Provide the [X, Y] coordinate of the cell's center where the given text is located.  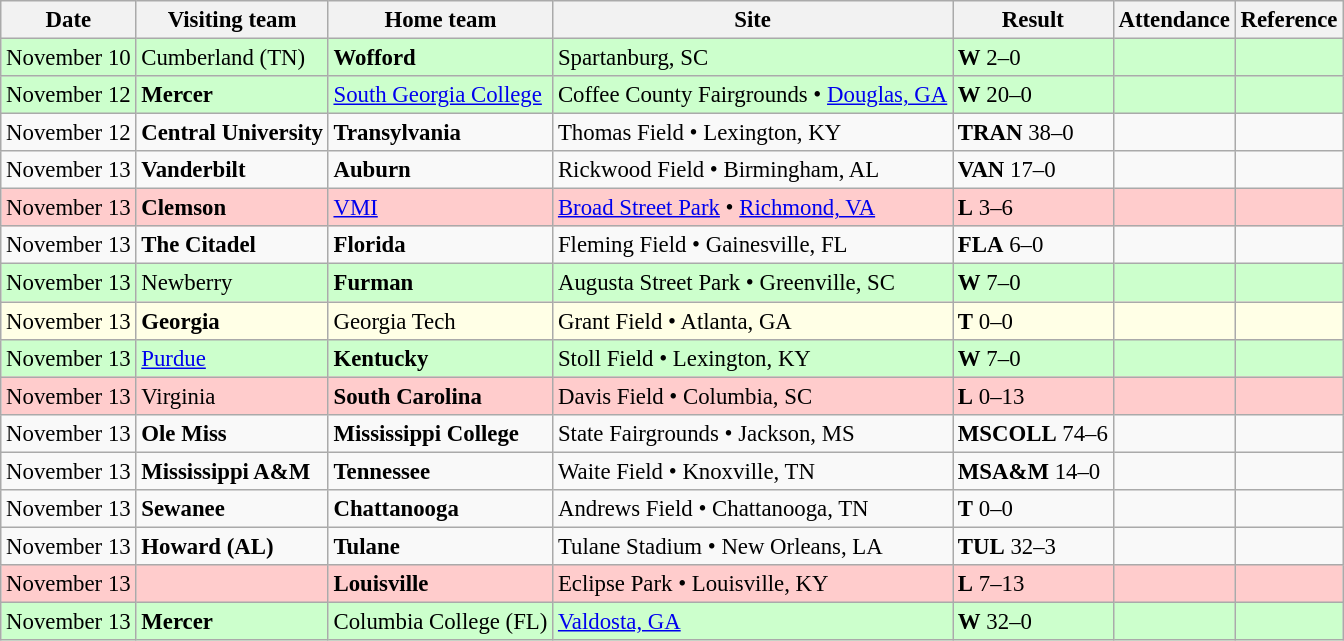
Howard (AL) [232, 546]
Georgia [232, 321]
South Carolina [440, 396]
Attendance [1174, 20]
Wofford [440, 58]
Tulane Stadium • New Orleans, LA [753, 546]
Fleming Field • Gainesville, FL [753, 245]
Davis Field • Columbia, SC [753, 396]
State Fairgrounds • Jackson, MS [753, 433]
Visiting team [232, 20]
Result [1034, 20]
Andrews Field • Chattanooga, TN [753, 509]
Florida [440, 245]
Furman [440, 283]
TUL 32–3 [1034, 546]
MSA&M 14–0 [1034, 471]
TRAN 38–0 [1034, 133]
Georgia Tech [440, 321]
W 32–0 [1034, 621]
Clemson [232, 208]
VAN 17–0 [1034, 170]
L 3–6 [1034, 208]
Purdue [232, 358]
VMI [440, 208]
Central University [232, 133]
Vanderbilt [232, 170]
L 0–13 [1034, 396]
The Citadel [232, 245]
Broad Street Park • Richmond, VA [753, 208]
Mississippi College [440, 433]
Sewanee [232, 509]
MSCOLL 74–6 [1034, 433]
W 2–0 [1034, 58]
Stoll Field • Lexington, KY [753, 358]
Grant Field • Atlanta, GA [753, 321]
Chattanooga [440, 509]
Columbia College (FL) [440, 621]
Augusta Street Park • Greenville, SC [753, 283]
Reference [1289, 20]
Tulane [440, 546]
W 20–0 [1034, 95]
November 10 [68, 58]
Coffee County Fairgrounds • Douglas, GA [753, 95]
Ole Miss [232, 433]
Newberry [232, 283]
Cumberland (TN) [232, 58]
Transylvania [440, 133]
Eclipse Park • Louisville, KY [753, 584]
Home team [440, 20]
Louisville [440, 584]
Spartanburg, SC [753, 58]
Rickwood Field • Birmingham, AL [753, 170]
Kentucky [440, 358]
Waite Field • Knoxville, TN [753, 471]
Date [68, 20]
South Georgia College [440, 95]
Thomas Field • Lexington, KY [753, 133]
L 7–13 [1034, 584]
Valdosta, GA [753, 621]
FLA 6–0 [1034, 245]
Tennessee [440, 471]
Auburn [440, 170]
Site [753, 20]
Mississippi A&M [232, 471]
Virginia [232, 396]
